Capture the cell that displays the provided text and extract its [X, Y] central coordinate. 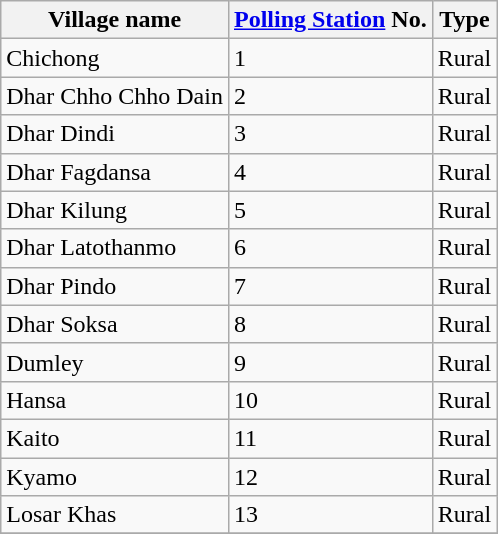
Dhar Pindo [115, 286]
8 [330, 324]
3 [330, 134]
1 [330, 58]
Dhar Kilung [115, 210]
2 [330, 96]
10 [330, 400]
11 [330, 438]
Polling Station No. [330, 20]
12 [330, 477]
Dhar Fagdansa [115, 172]
Dhar Soksa [115, 324]
Village name [115, 20]
6 [330, 248]
Hansa [115, 400]
9 [330, 362]
Dhar Chho Chho Dain [115, 96]
Dumley [115, 362]
Dhar Latothanmo [115, 248]
Kyamo [115, 477]
Dhar Dindi [115, 134]
Losar Khas [115, 515]
5 [330, 210]
13 [330, 515]
4 [330, 172]
7 [330, 286]
Kaito [115, 438]
Type [464, 20]
Chichong [115, 58]
